Determine the (X, Y) coordinate at the center of the cell enclosing the given text.  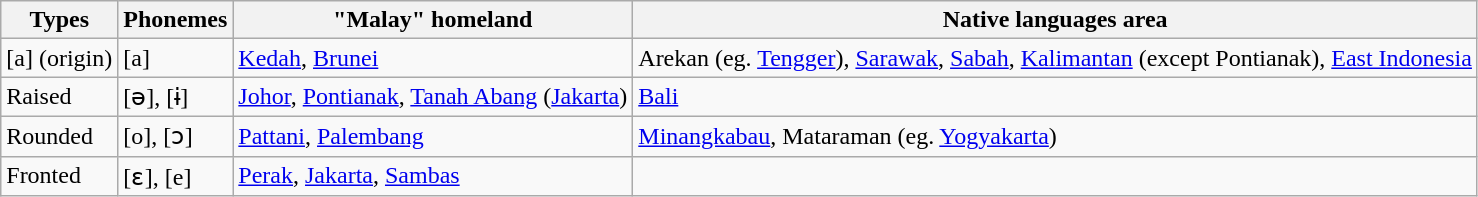
Fronted (60, 176)
"Malay" homeland (433, 20)
Types (60, 20)
Johor, Pontianak, Tanah Abang (Jakarta) (433, 97)
Raised (60, 97)
[o], [ɔ] (176, 136)
Phonemes (176, 20)
[ə], [ɨ] (176, 97)
Bali (1056, 97)
[ɛ], [e] (176, 176)
[a] (origin) (60, 58)
Kedah, Brunei (433, 58)
[a] (176, 58)
Pattani, Palembang (433, 136)
Rounded (60, 136)
Arekan (eg. Tengger), Sarawak, Sabah, Kalimantan (except Pontianak), East Indonesia (1056, 58)
Minangkabau, Mataraman (eg. Yogyakarta) (1056, 136)
Native languages area (1056, 20)
Perak, Jakarta, Sambas (433, 176)
